Find where the given text appears and provide that cell's center as (x, y) coordinate. 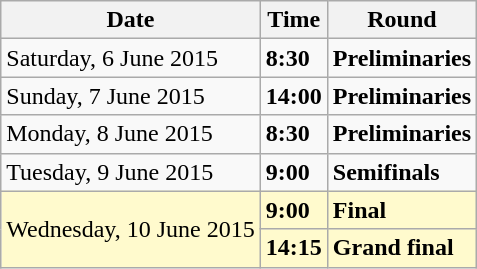
Semifinals (402, 172)
Time (294, 20)
Saturday, 6 June 2015 (131, 58)
14:15 (294, 248)
Sunday, 7 June 2015 (131, 96)
Round (402, 20)
Final (402, 210)
Grand final (402, 248)
Monday, 8 June 2015 (131, 134)
14:00 (294, 96)
Date (131, 20)
Tuesday, 9 June 2015 (131, 172)
Wednesday, 10 June 2015 (131, 229)
